Provide the [X, Y] coordinate of the cell's center where the given text is located.  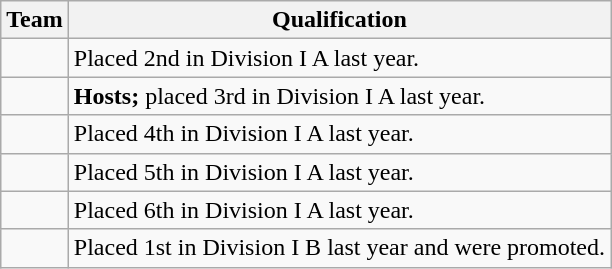
Placed 6th in Division I A last year. [339, 210]
Hosts; placed 3rd in Division I A last year. [339, 96]
Team [35, 20]
Qualification [339, 20]
Placed 4th in Division I A last year. [339, 134]
Placed 5th in Division I A last year. [339, 172]
Placed 2nd in Division I A last year. [339, 58]
Placed 1st in Division I B last year and were promoted. [339, 248]
